Search for the cell housing the specified text and yield its (X, Y) center coordinate. 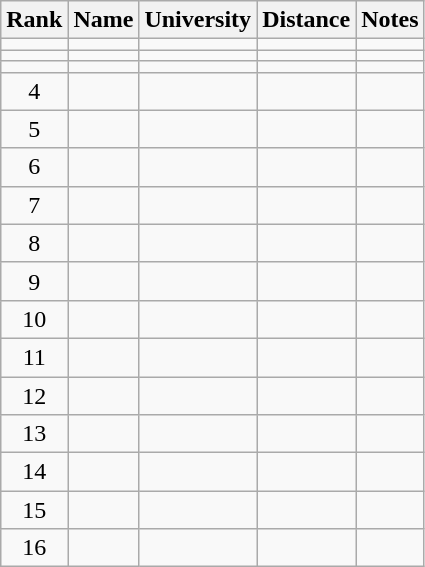
7 (34, 205)
10 (34, 319)
Notes (390, 20)
14 (34, 472)
16 (34, 548)
15 (34, 510)
University (198, 20)
12 (34, 395)
6 (34, 167)
11 (34, 357)
5 (34, 129)
Distance (306, 20)
Rank (34, 20)
13 (34, 434)
Name (104, 20)
9 (34, 281)
8 (34, 243)
4 (34, 91)
